Return the (x, y) coordinate for the center point of the cell that contains the specified text.  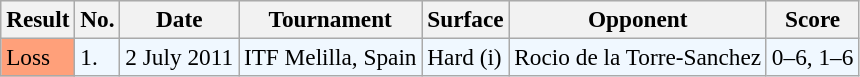
Rocio de la Torre-Sanchez (638, 57)
Score (812, 19)
0–6, 1–6 (812, 57)
Tournament (330, 19)
Surface (466, 19)
1. (98, 57)
Hard (i) (466, 57)
Result (38, 19)
Opponent (638, 19)
2 July 2011 (180, 57)
Date (180, 19)
No. (98, 19)
ITF Melilla, Spain (330, 57)
Loss (38, 57)
